Detect which cell encompasses the target text, then output its [X, Y] center coordinate. 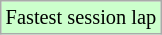
Fastest session lap [81, 17]
